Search for the cell housing the specified text and yield its (X, Y) center coordinate. 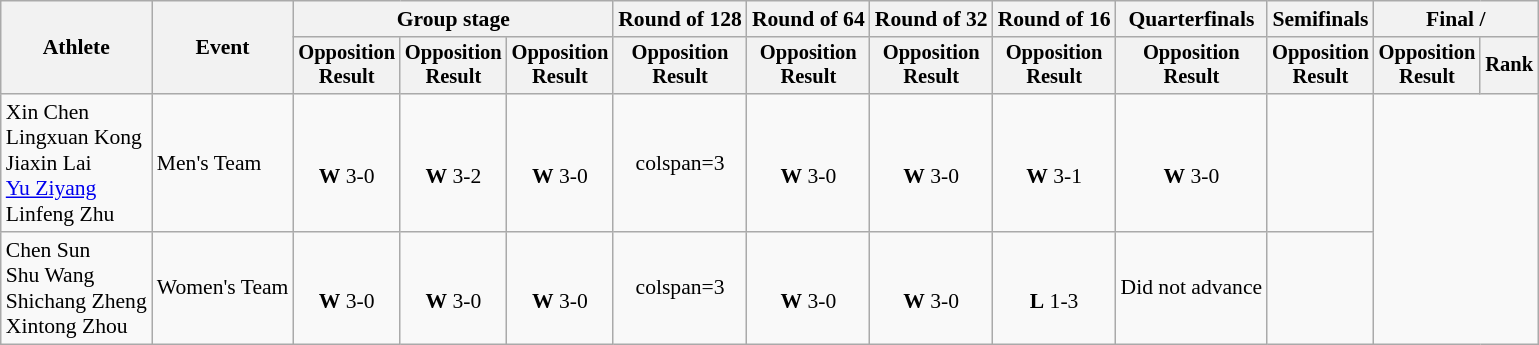
Xin ChenLingxuan KongJiaxin LaiYu ZiyangLinfeng Zhu (76, 163)
W 3-2 (454, 163)
Women's Team (223, 288)
W 3-1 (1054, 163)
Round of 128 (680, 19)
Athlete (76, 48)
Men's Team (223, 163)
Event (223, 48)
L 1-3 (1054, 288)
Round of 64 (808, 19)
Did not advance (1192, 288)
Quarterfinals (1192, 19)
Semifinals (1320, 19)
Final / (1456, 19)
Group stage (453, 19)
Rank (1509, 66)
Round of 16 (1054, 19)
Round of 32 (932, 19)
Chen SunShu WangShichang ZhengXintong Zhou (76, 288)
